Scan for the cell matching the given text and deliver its [x, y] coordinate at center. 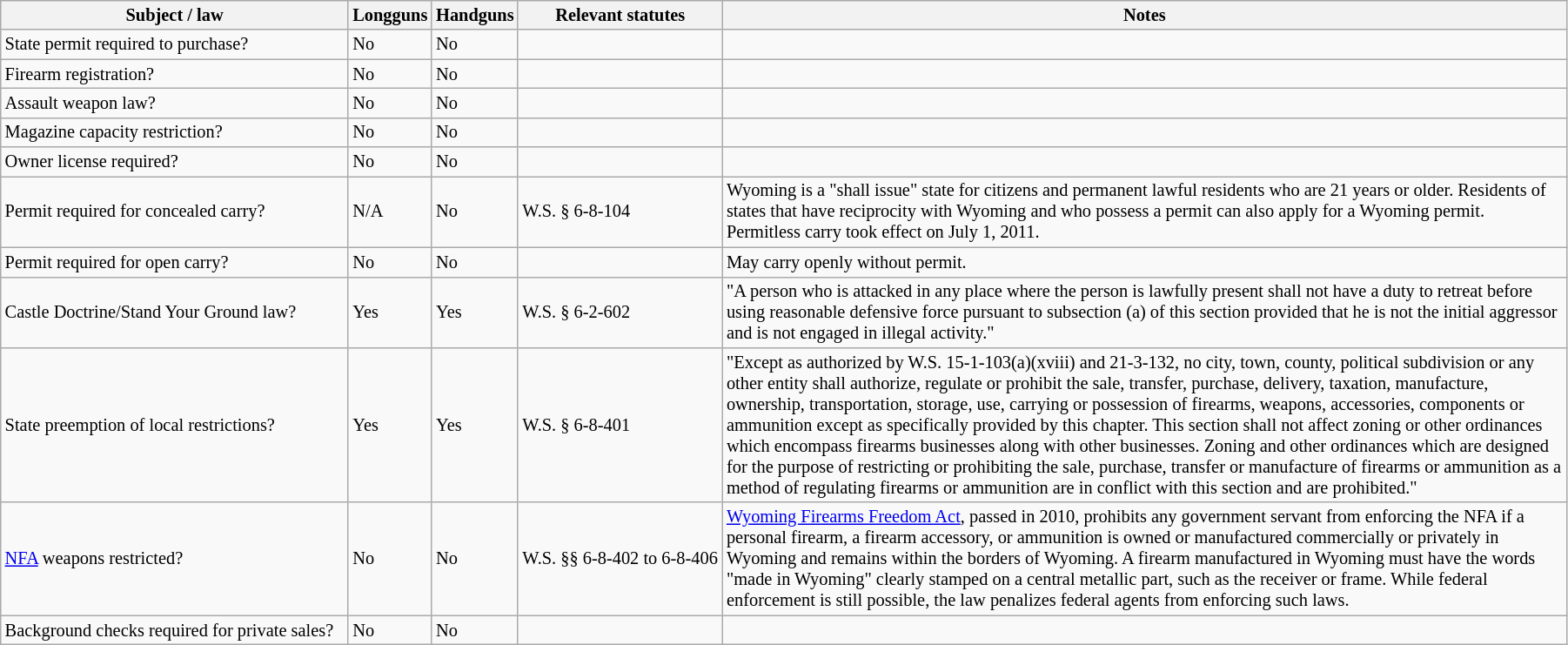
Castle Doctrine/Stand Your Ground law? [175, 312]
Owner license required? [175, 162]
Relevant statutes [620, 15]
NFA weapons restricted? [175, 559]
State permit required to purchase? [175, 44]
Handguns [475, 15]
State preemption of local restrictions? [175, 425]
W.S. § 6-8-104 [620, 212]
Subject / law [175, 15]
Assault weapon law? [175, 103]
W.S. § 6-8-401 [620, 425]
Longguns [390, 15]
W.S. § 6-2-602 [620, 312]
Magazine capacity restriction? [175, 132]
Permit required for concealed carry? [175, 212]
Notes [1144, 15]
May carry openly without permit. [1144, 262]
Background checks required for private sales? [175, 630]
N/A [390, 212]
Permit required for open carry? [175, 262]
Firearm registration? [175, 74]
W.S. §§ 6-8-402 to 6-8-406 [620, 559]
